Identify which cell holds the provided text, then report its (x, y) central coordinate. 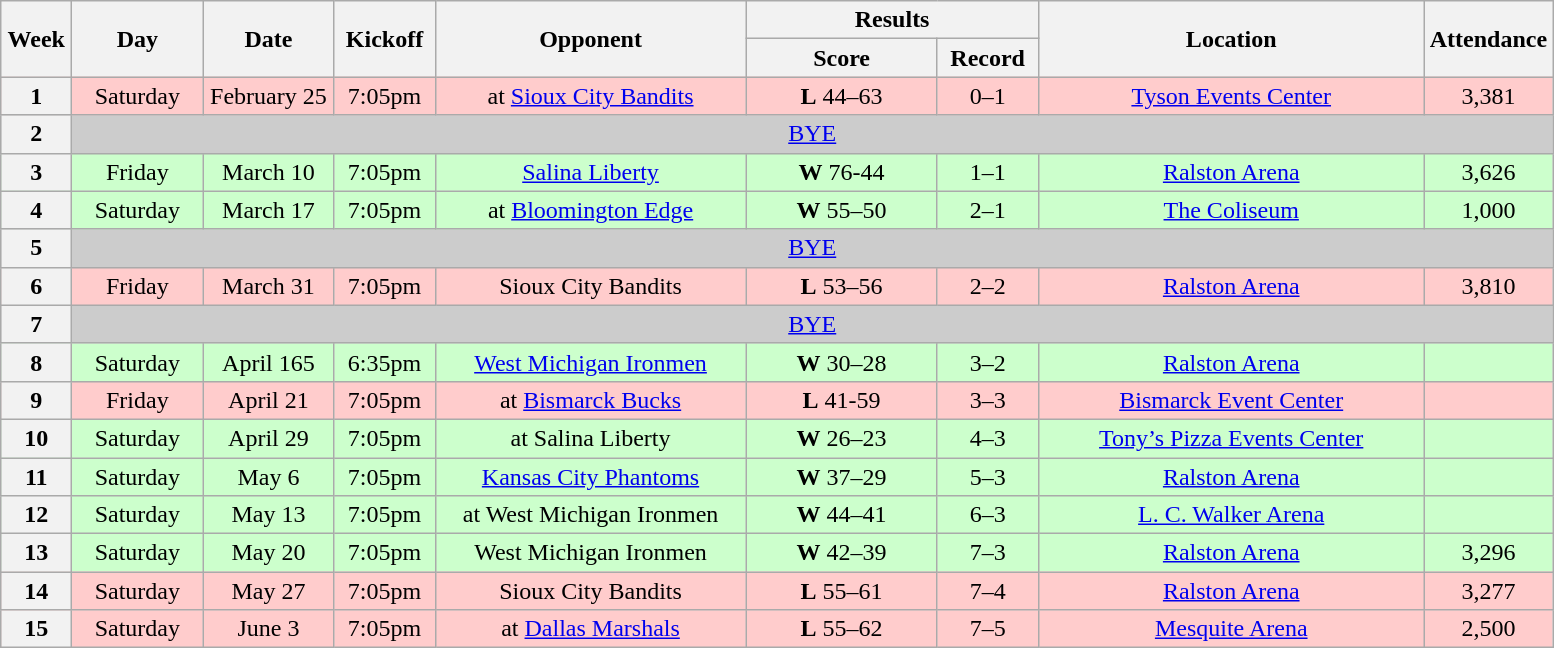
May 6 (268, 477)
2,500 (1488, 629)
at Bismarck Bucks (590, 400)
13 (36, 553)
March 17 (268, 210)
3–3 (988, 400)
4 (36, 210)
April 21 (268, 400)
3,277 (1488, 591)
April 29 (268, 438)
at West Michigan Ironmen (590, 515)
at Salina Liberty (590, 438)
2 (36, 134)
W 55–50 (842, 210)
Kansas City Phantoms (590, 477)
3,626 (1488, 172)
1 (36, 96)
3 (36, 172)
at Sioux City Bandits (590, 96)
4–3 (988, 438)
W 37–29 (842, 477)
7–3 (988, 553)
Opponent (590, 39)
W 30–28 (842, 362)
1–1 (988, 172)
3,296 (1488, 553)
March 31 (268, 286)
W 76-44 (842, 172)
February 25 (268, 96)
Kickoff (384, 39)
5 (36, 248)
Results (892, 20)
March 10 (268, 172)
April 165 (268, 362)
0–1 (988, 96)
9 (36, 400)
Salina Liberty (590, 172)
Tyson Events Center (1231, 96)
6:35pm (384, 362)
11 (36, 477)
L 41-59 (842, 400)
7–5 (988, 629)
at Dallas Marshals (590, 629)
W 44–41 (842, 515)
6 (36, 286)
6–3 (988, 515)
L 55–61 (842, 591)
Bismarck Event Center (1231, 400)
Mesquite Arena (1231, 629)
2–2 (988, 286)
at Bloomington Edge (590, 210)
8 (36, 362)
Day (138, 39)
12 (36, 515)
May 27 (268, 591)
Date (268, 39)
7–4 (988, 591)
May 20 (268, 553)
15 (36, 629)
3,381 (1488, 96)
Score (842, 58)
2–1 (988, 210)
L. C. Walker Arena (1231, 515)
5–3 (988, 477)
1,000 (1488, 210)
May 13 (268, 515)
14 (36, 591)
Record (988, 58)
W 42–39 (842, 553)
L 44–63 (842, 96)
The Coliseum (1231, 210)
L 53–56 (842, 286)
L 55–62 (842, 629)
10 (36, 438)
W 26–23 (842, 438)
Location (1231, 39)
7 (36, 324)
3,810 (1488, 286)
3–2 (988, 362)
Attendance (1488, 39)
Tony’s Pizza Events Center (1231, 438)
June 3 (268, 629)
Week (36, 39)
